For the text-containing cell, return its midpoint in (x, y) coordinate format. 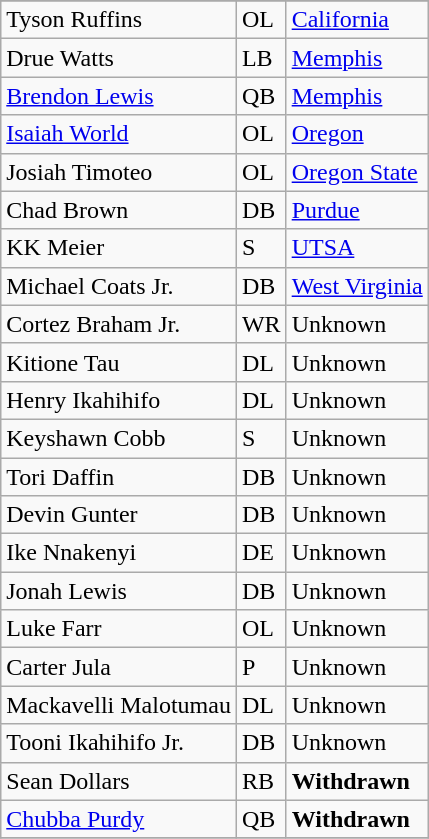
Tori Daffin (119, 477)
Michael Coats Jr. (119, 286)
Josiah Timoteo (119, 172)
UTSA (357, 248)
Sean Dollars (119, 781)
RB (261, 781)
West Virginia (357, 286)
Carter Jula (119, 667)
Ike Nnakenyi (119, 553)
Tyson Ruffins (119, 20)
Devin Gunter (119, 515)
Luke Farr (119, 629)
Drue Watts (119, 58)
LB (261, 58)
P (261, 667)
Tooni Ikahihifo Jr. (119, 743)
WR (261, 324)
Oregon State (357, 172)
Keyshawn Cobb (119, 438)
Cortez Braham Jr. (119, 324)
California (357, 20)
Chad Brown (119, 210)
Henry Ikahihifo (119, 400)
Isaiah World (119, 134)
Mackavelli Malotumau (119, 705)
Kitione Tau (119, 362)
Purdue (357, 210)
Jonah Lewis (119, 591)
DE (261, 553)
Oregon (357, 134)
KK Meier (119, 248)
Brendon Lewis (119, 96)
Chubba Purdy (119, 819)
